Detect which cell encompasses the target text, then output its (x, y) center coordinate. 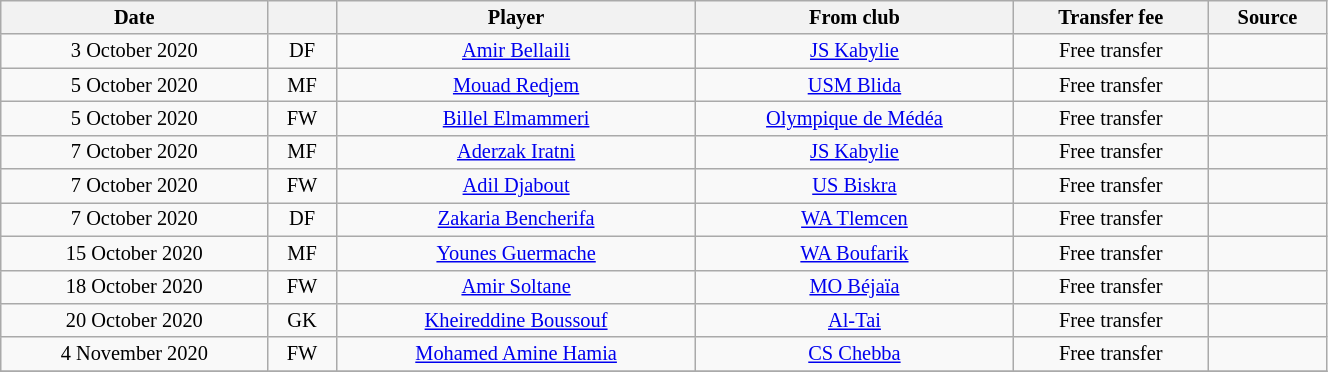
Transfer fee (1110, 17)
GK (302, 320)
15 October 2020 (134, 253)
Source (1267, 17)
US Biskra (854, 186)
USM Blida (854, 85)
Al-Tai (854, 320)
Player (516, 17)
3 October 2020 (134, 51)
Olympique de Médéa (854, 118)
4 November 2020 (134, 354)
Mouad Redjem (516, 85)
Mohamed Amine Hamia (516, 354)
Adil Djabout (516, 186)
MO Béjaïa (854, 287)
Zakaria Bencherifa (516, 219)
Kheireddine Boussouf (516, 320)
WA Tlemcen (854, 219)
CS Chebba (854, 354)
18 October 2020 (134, 287)
Date (134, 17)
WA Boufarik (854, 253)
Amir Bellaili (516, 51)
20 October 2020 (134, 320)
Younes Guermache (516, 253)
Billel Elmammeri (516, 118)
Aderzak Iratni (516, 152)
From club (854, 17)
Amir Soltane (516, 287)
